Output the [X, Y] coordinate of the center of the cell containing the given text.  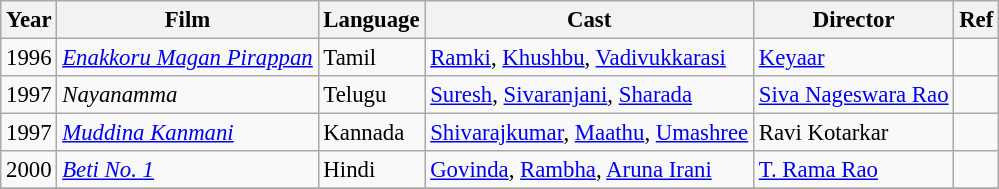
Kannada [372, 133]
Year [29, 20]
Shivarajkumar, Maathu, Umashree [590, 133]
Muddina Kanmani [188, 133]
Keyaar [853, 58]
Cast [590, 20]
1996 [29, 58]
Suresh, Sivaranjani, Sharada [590, 95]
Enakkoru Magan Pirappan [188, 58]
Director [853, 20]
Ref [976, 20]
T. Rama Rao [853, 170]
Govinda, Rambha, Aruna Irani [590, 170]
Language [372, 20]
Film [188, 20]
2000 [29, 170]
Ravi Kotarkar [853, 133]
Hindi [372, 170]
Telugu [372, 95]
Tamil [372, 58]
Nayanamma [188, 95]
Beti No. 1 [188, 170]
Ramki, Khushbu, Vadivukkarasi [590, 58]
Siva Nageswara Rao [853, 95]
